Capture the cell that displays the provided text and extract its (x, y) central coordinate. 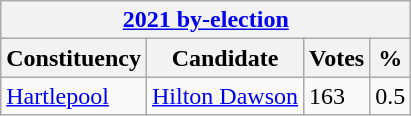
Hilton Dawson (224, 96)
163 (337, 96)
% (390, 58)
Constituency (74, 58)
Hartlepool (74, 96)
Votes (337, 58)
2021 by-election (206, 20)
0.5 (390, 96)
Candidate (224, 58)
